Pinpoint the cell where the given text exists, returning its [X, Y] midpoint coordinate. 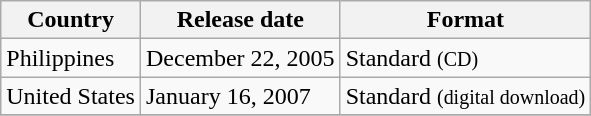
United States [71, 96]
December 22, 2005 [240, 58]
Release date [240, 20]
Format [466, 20]
Standard (CD) [466, 58]
Standard (digital download) [466, 96]
Country [71, 20]
January 16, 2007 [240, 96]
Philippines [71, 58]
